Scan for the cell matching the given text and deliver its [x, y] coordinate at center. 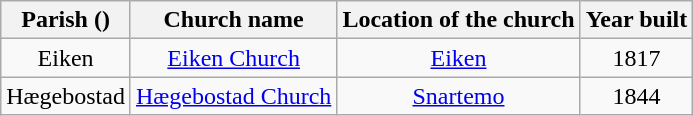
Year built [636, 20]
Location of the church [458, 20]
Hægebostad [66, 96]
Church name [233, 20]
1817 [636, 58]
Hægebostad Church [233, 96]
Eiken Church [233, 58]
Parish () [66, 20]
1844 [636, 96]
Snartemo [458, 96]
